Pinpoint the cell where the given text exists, returning its (x, y) midpoint coordinate. 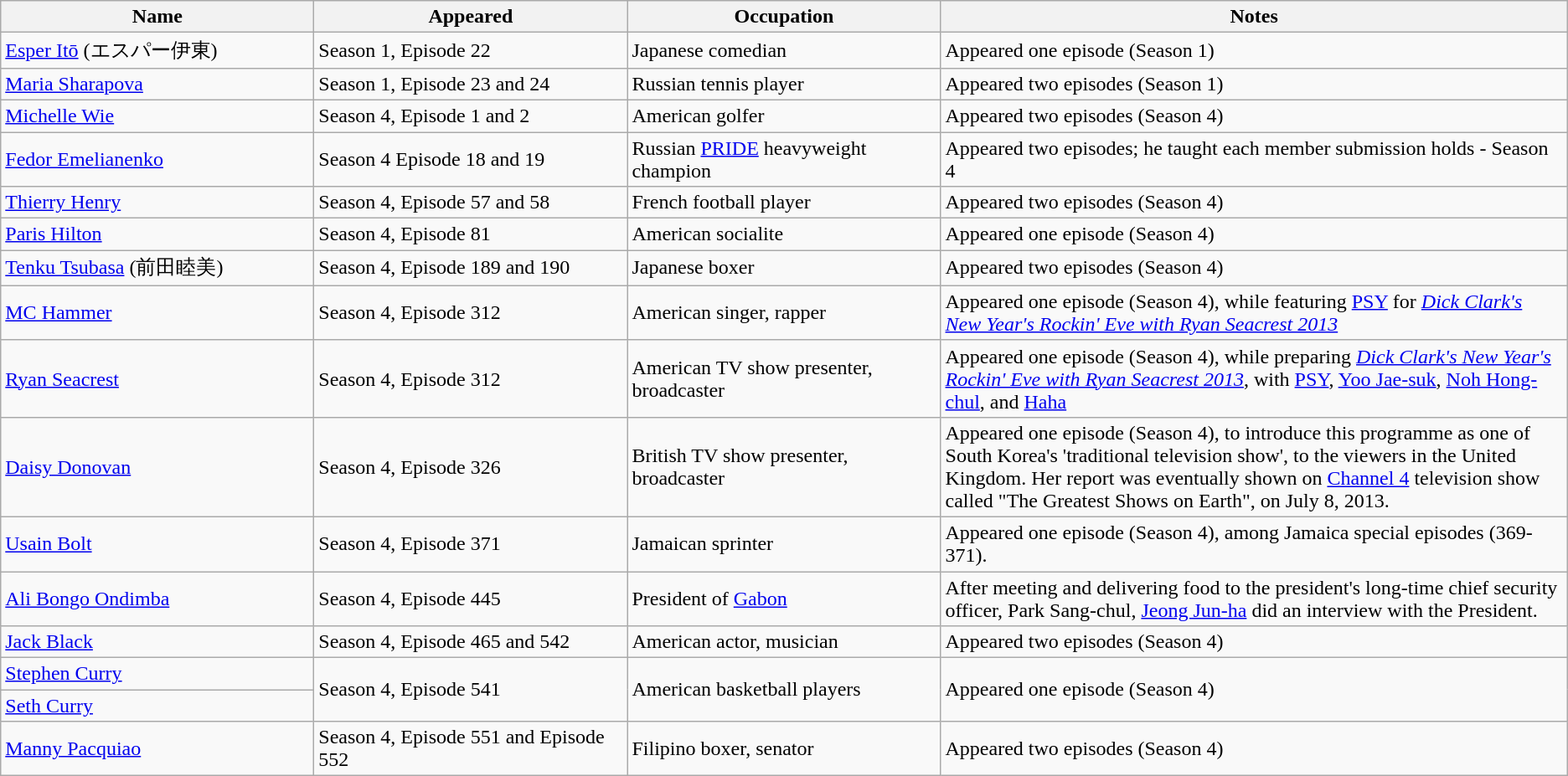
Notes (1254, 17)
Russian PRIDE heavyweight champion (784, 159)
Season 4, Episode 465 and 542 (471, 642)
Michelle Wie (157, 116)
Season 1, Episode 22 (471, 50)
Ali Bongo Ondimba (157, 598)
Japanese boxer (784, 268)
Filipino boxer, senator (784, 748)
Maria Sharapova (157, 84)
Season 4, Episode 551 and Episode 552 (471, 748)
Season 4, Episode 57 and 58 (471, 203)
Season 4, Episode 1 and 2 (471, 116)
Jamaican sprinter (784, 544)
MC Hammer (157, 313)
Thierry Henry (157, 203)
Appeared one episode (Season 4), while featuring PSY for Dick Clark's New Year's Rockin' Eve with Ryan Seacrest 2013 (1254, 313)
Season 4, Episode 326 (471, 467)
Paris Hilton (157, 234)
Daisy Donovan (157, 467)
American golfer (784, 116)
French football player (784, 203)
Japanese comedian (784, 50)
Occupation (784, 17)
Season 4 Episode 18 and 19 (471, 159)
Name (157, 17)
Season 4, Episode 81 (471, 234)
Jack Black (157, 642)
American actor, musician (784, 642)
Seth Curry (157, 706)
Season 1, Episode 23 and 24 (471, 84)
American basketball players (784, 690)
Season 4, Episode 371 (471, 544)
Appeared (471, 17)
Season 4, Episode 189 and 190 (471, 268)
President of Gabon (784, 598)
Appeared one episode (Season 4), among Jamaica special episodes (369-371). (1254, 544)
Ryan Seacrest (157, 378)
Appeared two episodes (Season 1) (1254, 84)
Appeared one episode (Season 1) (1254, 50)
Stephen Curry (157, 674)
Season 4, Episode 541 (471, 690)
American TV show presenter, broadcaster (784, 378)
American singer, rapper (784, 313)
Appeared two episodes; he taught each member submission holds - Season 4 (1254, 159)
Season 4, Episode 445 (471, 598)
Russian tennis player (784, 84)
Tenku Tsubasa (前田睦美) (157, 268)
Usain Bolt (157, 544)
Esper Itō (エスパー伊東) (157, 50)
Fedor Emelianenko (157, 159)
Manny Pacquiao (157, 748)
British TV show presenter, broadcaster (784, 467)
American socialite (784, 234)
